Detect which cell encompasses the target text, then output its (x, y) center coordinate. 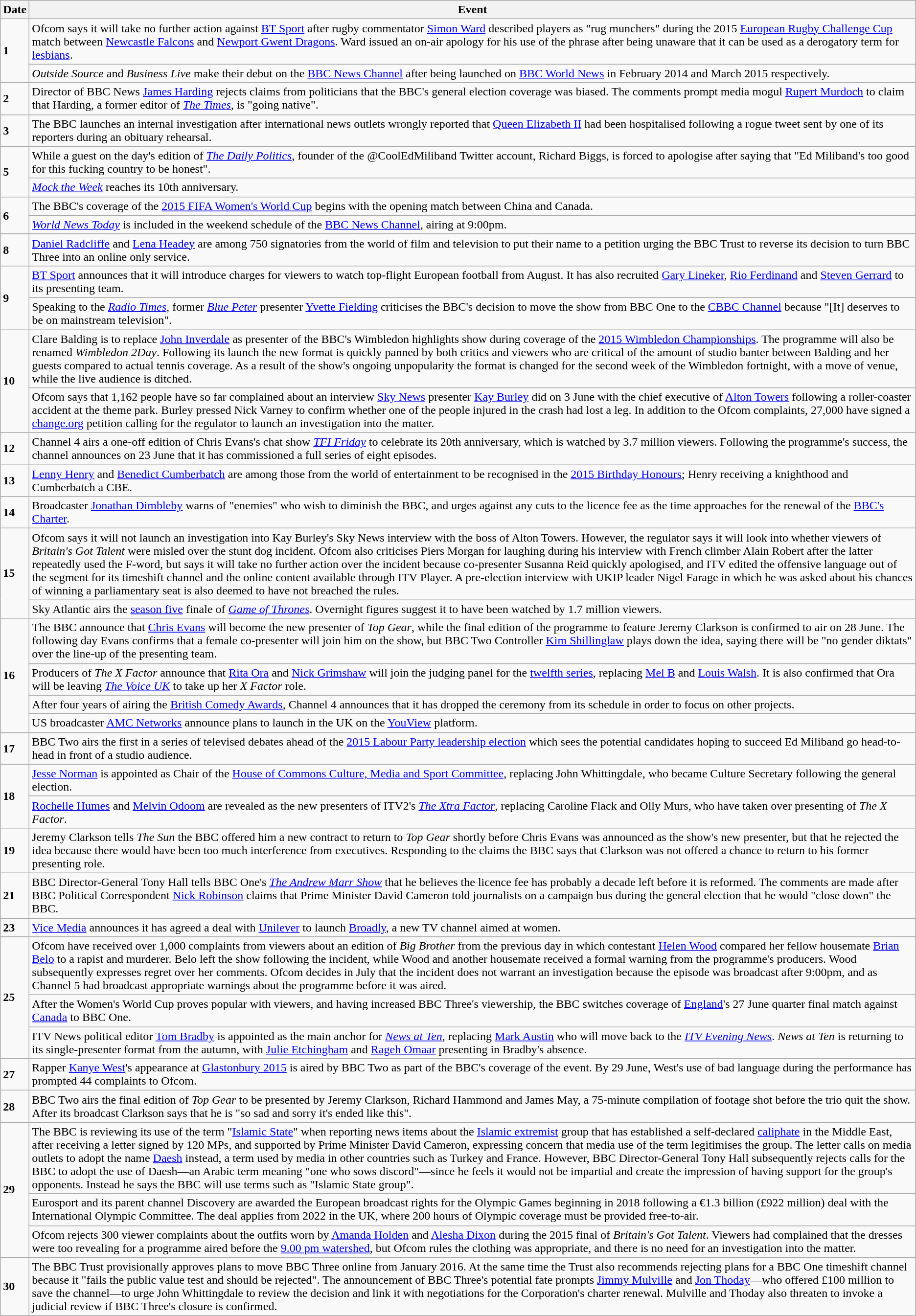
2 (15, 99)
27 (15, 1074)
17 (15, 749)
World News Today is included in the weekend schedule of the BBC News Channel, airing at 9:00pm. (473, 225)
29 (15, 1190)
23 (15, 927)
8 (15, 250)
12 (15, 449)
16 (15, 675)
5 (15, 171)
The BBC's coverage of the 2015 FIFA Women's World Cup begins with the opening match between China and Canada. (473, 206)
14 (15, 513)
Event (473, 10)
Sky Atlantic airs the season five finale of Game of Thrones. Overnight figures suggest it to have been watched by 1.7 million viewers. (473, 609)
6 (15, 215)
28 (15, 1107)
Vice Media announces it has agreed a deal with Unilever to launch Broadly, a new TV channel aimed at women. (473, 927)
Date (15, 10)
25 (15, 998)
30 (15, 1287)
10 (15, 382)
1 (15, 51)
19 (15, 850)
US broadcaster AMC Networks announce plans to launch in the UK on the YouView platform. (473, 723)
Mock the Week reaches its 10th anniversary. (473, 187)
21 (15, 895)
3 (15, 130)
18 (15, 796)
13 (15, 480)
9 (15, 297)
15 (15, 573)
